Search for the cell housing the specified text and yield its (x, y) center coordinate. 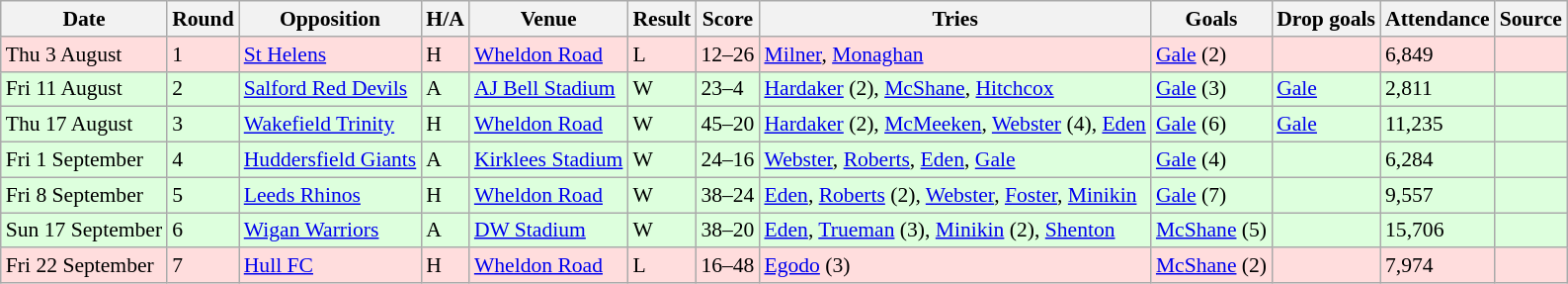
Hull FC (330, 266)
2 (204, 89)
Round (204, 19)
7 (204, 266)
Thu 3 August (84, 54)
Salford Red Devils (330, 89)
16–48 (727, 266)
5 (204, 195)
St Helens (330, 54)
1 (204, 54)
Kirklees Stadium (549, 160)
Hardaker (2), McMeeken, Webster (4), Eden (954, 125)
DW Stadium (549, 231)
Fri 22 September (84, 266)
Score (727, 19)
Drop goals (1326, 19)
Wakefield Trinity (330, 125)
24–16 (727, 160)
H/A (445, 19)
Gale (3) (1211, 89)
3 (204, 125)
Fri 1 September (84, 160)
Hardaker (2), McShane, Hitchcox (954, 89)
McShane (2) (1211, 266)
Egodo (3) (954, 266)
6 (204, 231)
AJ Bell Stadium (549, 89)
McShane (5) (1211, 231)
Thu 17 August (84, 125)
Date (84, 19)
Venue (549, 19)
Gale (2) (1211, 54)
6,284 (1438, 160)
Gale (6) (1211, 125)
Opposition (330, 19)
Wigan Warriors (330, 231)
2,811 (1438, 89)
Huddersfield Giants (330, 160)
9,557 (1438, 195)
6,849 (1438, 54)
Gale (7) (1211, 195)
Eden, Roberts (2), Webster, Foster, Minikin (954, 195)
Gale (4) (1211, 160)
Goals (1211, 19)
Source (1531, 19)
45–20 (727, 125)
Sun 17 September (84, 231)
38–24 (727, 195)
4 (204, 160)
38–20 (727, 231)
Attendance (1438, 19)
7,974 (1438, 266)
Milner, Monaghan (954, 54)
23–4 (727, 89)
Fri 11 August (84, 89)
Fri 8 September (84, 195)
15,706 (1438, 231)
Leeds Rhinos (330, 195)
12–26 (727, 54)
Eden, Trueman (3), Minikin (2), Shenton (954, 231)
Tries (954, 19)
11,235 (1438, 125)
Webster, Roberts, Eden, Gale (954, 160)
Result (662, 19)
